Search for the cell housing the specified text and yield its [x, y] center coordinate. 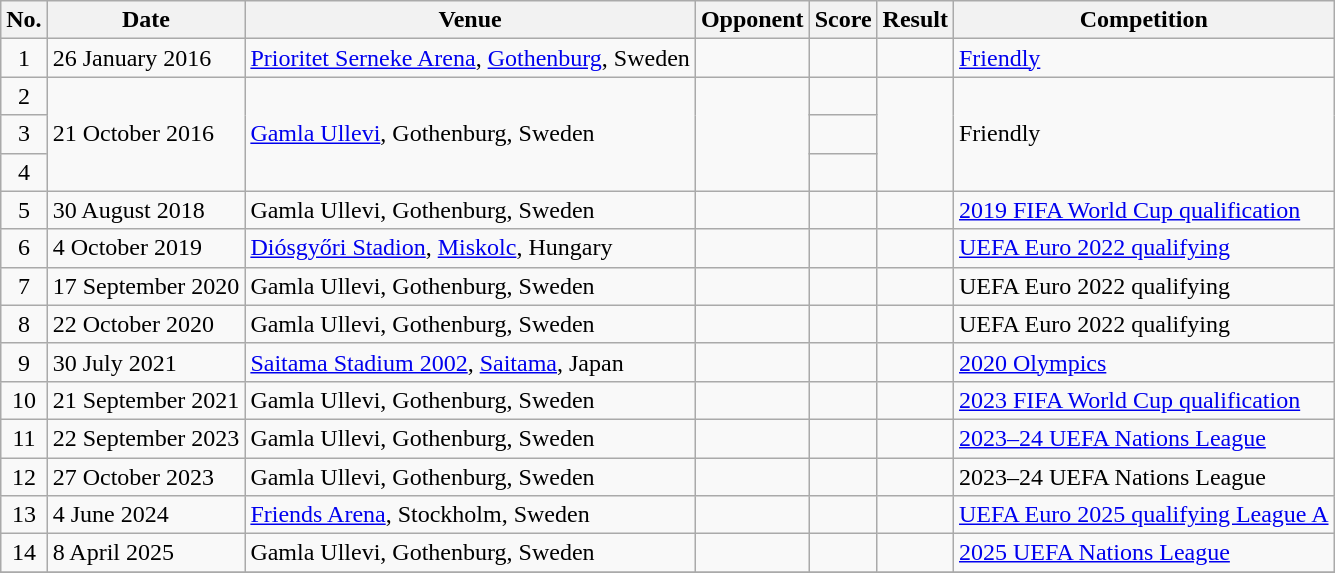
22 September 2023 [146, 438]
Score [843, 20]
Saitama Stadium 2002, Saitama, Japan [470, 362]
4 June 2024 [146, 515]
Prioritet Serneke Arena, Gothenburg, Sweden [470, 58]
21 September 2021 [146, 400]
17 September 2020 [146, 286]
Opponent [752, 20]
13 [24, 515]
12 [24, 477]
Competition [1144, 20]
9 [24, 362]
30 August 2018 [146, 210]
7 [24, 286]
4 [24, 172]
22 October 2020 [146, 324]
2023 FIFA World Cup qualification [1144, 400]
14 [24, 553]
2019 FIFA World Cup qualification [1144, 210]
Friends Arena, Stockholm, Sweden [470, 515]
11 [24, 438]
30 July 2021 [146, 362]
2020 Olympics [1144, 362]
4 October 2019 [146, 248]
8 April 2025 [146, 553]
6 [24, 248]
5 [24, 210]
2025 UEFA Nations League [1144, 553]
3 [24, 134]
Venue [470, 20]
26 January 2016 [146, 58]
Diósgyőri Stadion, Miskolc, Hungary [470, 248]
UEFA Euro 2025 qualifying League A [1144, 515]
Result [915, 20]
21 October 2016 [146, 134]
Date [146, 20]
27 October 2023 [146, 477]
2 [24, 96]
8 [24, 324]
1 [24, 58]
10 [24, 400]
No. [24, 20]
